Return (x, y) of the center of cell containing provided text 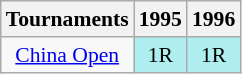
1996 (214, 19)
Tournaments (68, 19)
China Open (68, 55)
1995 (160, 19)
